Capture the cell that displays the provided text and extract its (x, y) central coordinate. 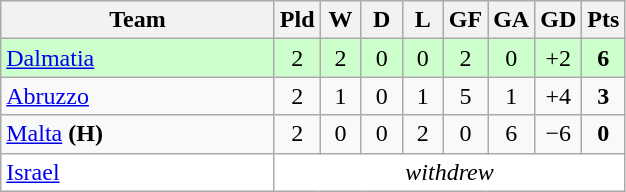
Israel (138, 172)
withdrew (450, 172)
Malta (H) (138, 134)
3 (604, 96)
GF (465, 20)
Abruzzo (138, 96)
GA (512, 20)
Dalmatia (138, 58)
W (340, 20)
Team (138, 20)
GD (558, 20)
−6 (558, 134)
+4 (558, 96)
Pld (297, 20)
5 (465, 96)
D (382, 20)
Pts (604, 20)
+2 (558, 58)
L (422, 20)
